Locate the cell with the specified text and output its (x, y) center coordinate. 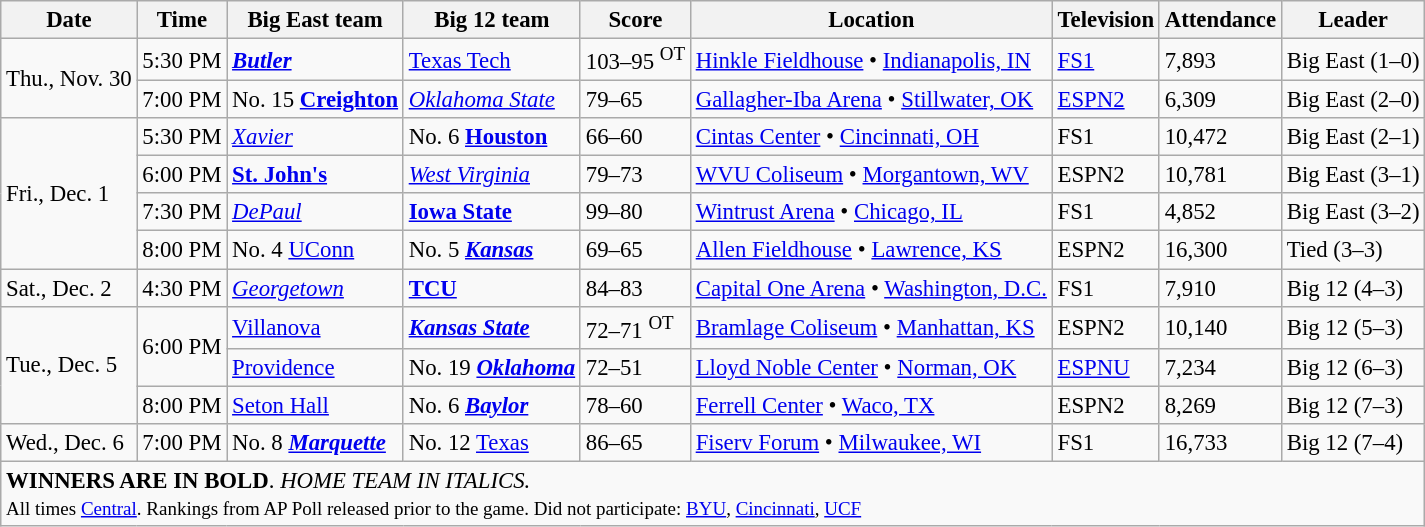
Providence (316, 367)
79–73 (635, 175)
Score (635, 20)
Big 12 (5–3) (1352, 327)
Big 12 (6–3) (1352, 367)
Oklahoma State (492, 100)
Fri., Dec. 1 (69, 193)
8,269 (1220, 405)
10,140 (1220, 327)
69–65 (635, 250)
Iowa State (492, 213)
Ferrell Center • Waco, TX (871, 405)
Butler (316, 60)
TCU (492, 288)
79–65 (635, 100)
Big East (3–2) (1352, 213)
Leader (1352, 20)
103–95 OT (635, 60)
Big 12 (4–3) (1352, 288)
Big East (1–0) (1352, 60)
No. 6 Houston (492, 137)
Tied (3–3) (1352, 250)
78–60 (635, 405)
No. 19 Oklahoma (492, 367)
Big 12 team (492, 20)
No. 4 UConn (316, 250)
No. 5 Kansas (492, 250)
Attendance (1220, 20)
Bramlage Coliseum • Manhattan, KS (871, 327)
Sat., Dec. 2 (69, 288)
10,781 (1220, 175)
DePaul (316, 213)
Fiserv Forum • Milwaukee, WI (871, 443)
Big East team (316, 20)
Cintas Center • Cincinnati, OH (871, 137)
4,852 (1220, 213)
Lloyd Noble Center • Norman, OK (871, 367)
Big 12 (7–4) (1352, 443)
Kansas State (492, 327)
Time (182, 20)
16,733 (1220, 443)
7,234 (1220, 367)
No. 8 Marquette (316, 443)
6,309 (1220, 100)
West Virginia (492, 175)
Capital One Arena • Washington, D.C. (871, 288)
No. 15 Creighton (316, 100)
St. John's (316, 175)
Xavier (316, 137)
Georgetown (316, 288)
16,300 (1220, 250)
Wed., Dec. 6 (69, 443)
Texas Tech (492, 60)
Wintrust Arena • Chicago, IL (871, 213)
No. 6 Baylor (492, 405)
Big 12 (7–3) (1352, 405)
ESPNU (1106, 367)
Allen Fieldhouse • Lawrence, KS (871, 250)
Seton Hall (316, 405)
99–80 (635, 213)
No. 12 Texas (492, 443)
Hinkle Fieldhouse • Indianapolis, IN (871, 60)
72–71 OT (635, 327)
4:30 PM (182, 288)
72–51 (635, 367)
66–60 (635, 137)
7:30 PM (182, 213)
Thu., Nov. 30 (69, 79)
86–65 (635, 443)
Big East (2–0) (1352, 100)
Location (871, 20)
Tue., Dec. 5 (69, 364)
7,910 (1220, 288)
84–83 (635, 288)
Television (1106, 20)
Big East (2–1) (1352, 137)
WVU Coliseum • Morgantown, WV (871, 175)
7,893 (1220, 60)
Villanova (316, 327)
Gallagher-Iba Arena • Stillwater, OK (871, 100)
Big East (3–1) (1352, 175)
10,472 (1220, 137)
Date (69, 20)
